Return [X, Y] of the center of cell containing provided text 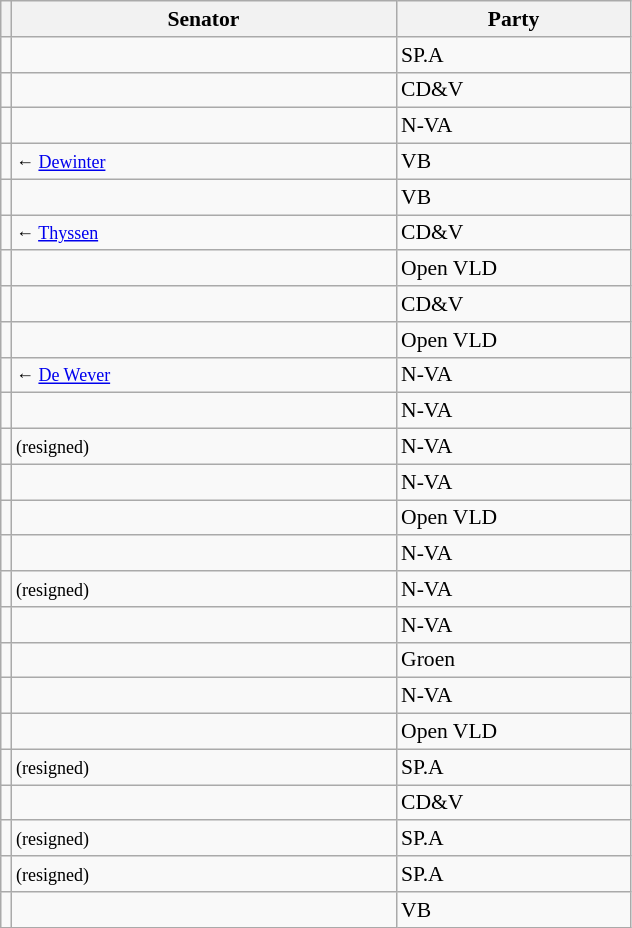
Senator [204, 19]
Groen [514, 660]
Party [514, 19]
← Dewinter [204, 162]
← Thyssen [204, 233]
← De Wever [204, 375]
